Provide the (X, Y) coordinate of the cell's center where the given text is located.  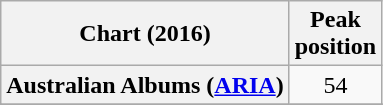
Peakposition (335, 34)
Australian Albums (ARIA) (145, 85)
54 (335, 85)
Chart (2016) (145, 34)
